Pinpoint the cell where the given text exists, returning its [x, y] midpoint coordinate. 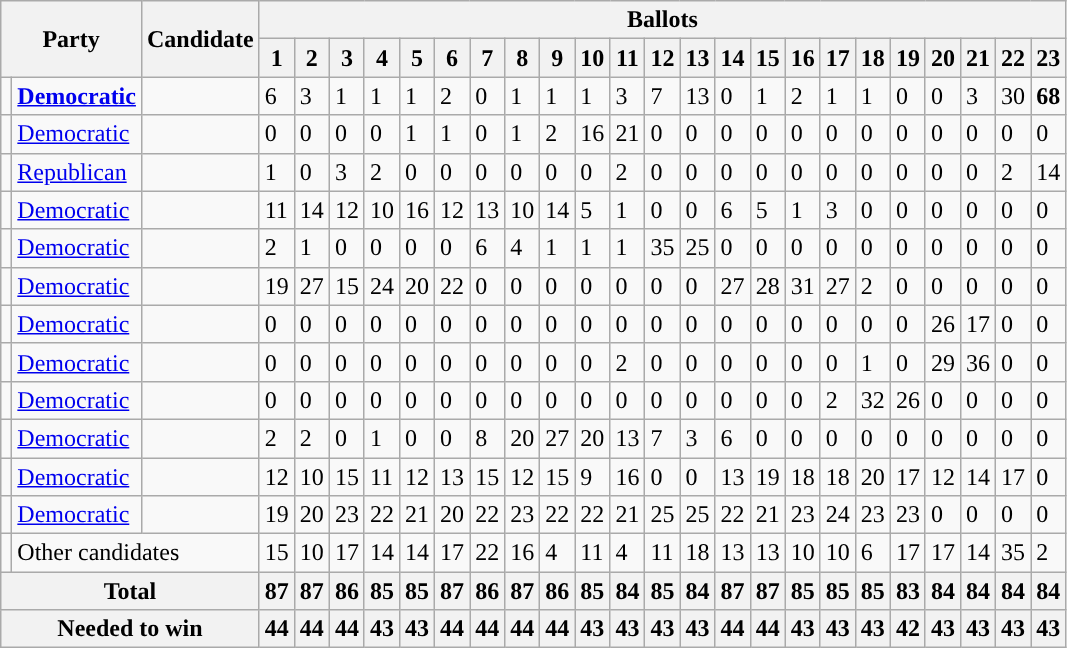
Republican [77, 172]
Party [72, 39]
31 [802, 286]
83 [908, 591]
Total [130, 591]
30 [1014, 96]
29 [942, 362]
Other candidates [136, 553]
68 [1048, 96]
36 [978, 362]
Needed to win [130, 629]
Ballots [662, 20]
28 [768, 286]
32 [872, 400]
Candidate [200, 39]
42 [908, 629]
